Extract the [x, y] coordinate from the center of the cell holding the provided text.  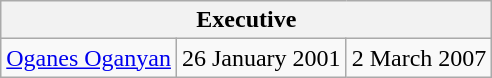
2 March 2007 [419, 58]
26 January 2001 [261, 58]
Oganes Oganyan [89, 58]
Executive [246, 20]
